Identify which cell holds the provided text, then report its (X, Y) central coordinate. 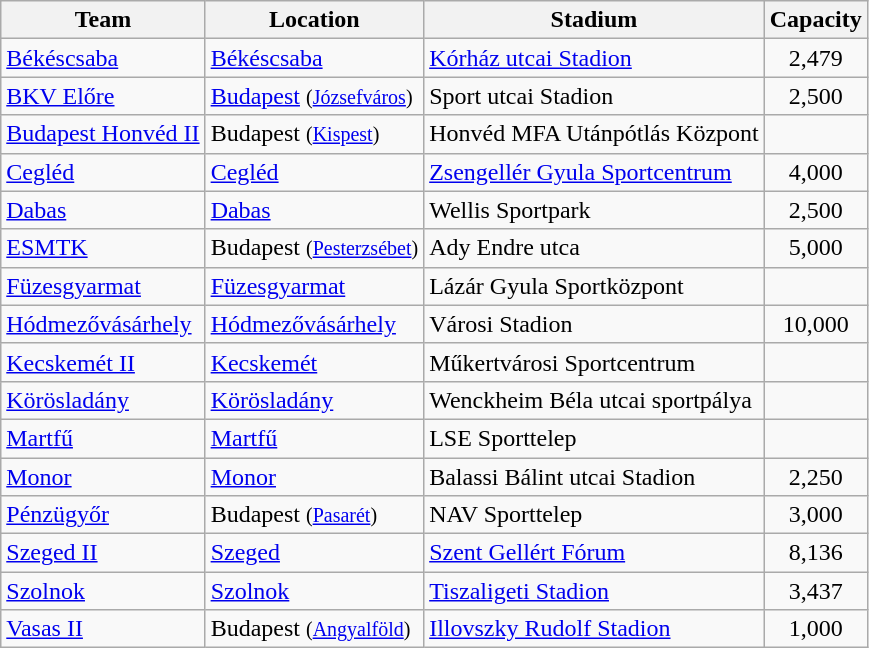
3,000 (816, 515)
Városi Stadion (594, 324)
Budapest Honvéd II (103, 134)
ESMTK (103, 248)
Wenckheim Béla utcai sportpálya (594, 400)
8,136 (816, 553)
3,437 (816, 591)
Műkertvárosi Sportcentrum (594, 362)
Kecskemét (314, 362)
Vasas II (103, 629)
2,250 (816, 477)
5,000 (816, 248)
1,000 (816, 629)
BKV Előre (103, 96)
Wellis Sportpark (594, 210)
10,000 (816, 324)
4,000 (816, 172)
Capacity (816, 20)
Budapest (Pesterzsébet) (314, 248)
Budapest (Józsefváros) (314, 96)
Honvéd MFA Utánpótlás Központ (594, 134)
LSE Sporttelep (594, 438)
Pénzügyőr (103, 515)
Team (103, 20)
Balassi Bálint utcai Stadion (594, 477)
Szeged (314, 553)
2,479 (816, 58)
Budapest (Angyalföld) (314, 629)
Zsengellér Gyula Sportcentrum (594, 172)
Sport utcai Stadion (594, 96)
Stadium (594, 20)
NAV Sporttelep (594, 515)
Ady Endre utca (594, 248)
Szent Gellért Fórum (594, 553)
Location (314, 20)
Budapest (Pasarét) (314, 515)
Tiszaligeti Stadion (594, 591)
Szeged II (103, 553)
Lázár Gyula Sportközpont (594, 286)
Budapest (Kispest) (314, 134)
Illovszky Rudolf Stadion (594, 629)
Kórház utcai Stadion (594, 58)
Kecskemét II (103, 362)
